Output the (X, Y) coordinate of the center of the cell containing the given text.  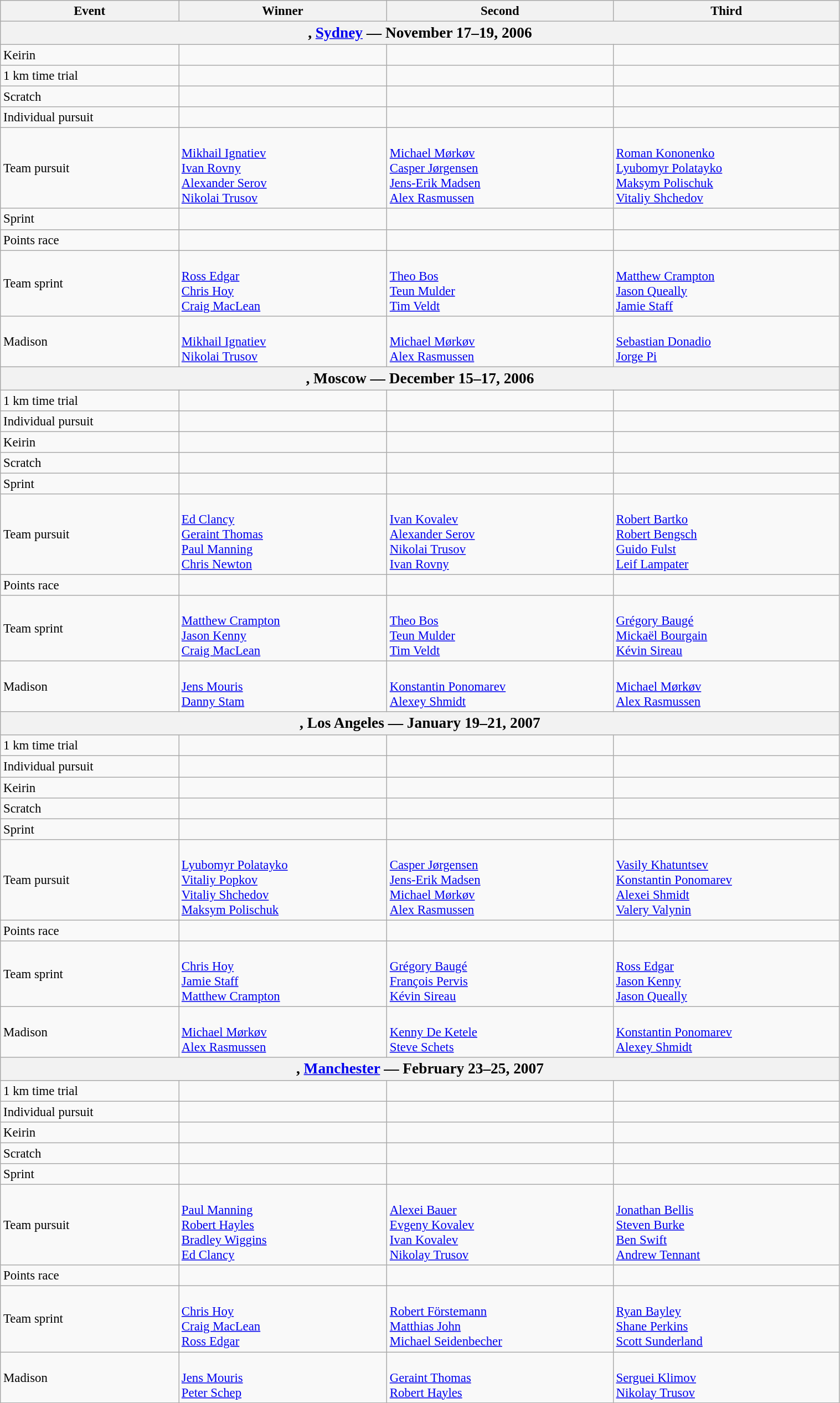
Grégory Baugé François Pervis Kévin Sireau (499, 974)
Kenny De Ketele Steve Schets (499, 1032)
Ivan Kovalev Alexander Serov Nikolai Trusov Ivan Rovny (499, 535)
Jens Mouris Danny Stam (283, 687)
, Manchester — February 23–25, 2007 (420, 1069)
Paul Manning Robert Hayles Bradley Wiggins Ed Clancy (283, 1225)
Robert Bartko Robert Bengsch Guido Fulst Leif Lampater (726, 535)
Mikhail Ignatiev Ivan Rovny Alexander Serov Nikolai Trusov (283, 168)
Lyubomyr Polatayko Vitaliy Popkov Vitaliy Shchedov Maksym Polischuk (283, 880)
Vasily Khatuntsev Konstantin Ponomarev Alexei Shmidt Valery Valynin (726, 880)
Casper Jørgensen Jens-Erik Madsen Michael Mørkøv Alex Rasmussen (499, 880)
Ed Clancy Geraint Thomas Paul Manning Chris Newton (283, 535)
Roman Kononenko Lyubomyr Polatayko Maksym Polischuk Vitaliy Shchedov (726, 168)
Serguei Klimov Nikolay Trusov (726, 1378)
Matthew Crampton Jason Queally Jamie Staff (726, 284)
Second (499, 11)
Ross Edgar Chris Hoy Craig MacLean (283, 284)
Sebastian Donadio Jorge Pi (726, 341)
Mikhail Ignatiev Nikolai Trusov (283, 341)
Third (726, 11)
Geraint Thomas Robert Hayles (499, 1378)
Event (90, 11)
Robert Förstemann Matthias John Michael Seidenbecher (499, 1319)
Jonathan Bellis Steven Burke Ben Swift Andrew Tennant (726, 1225)
Grégory Baugé Mickaël Bourgain Kévin Sireau (726, 628)
Chris Hoy Craig MacLean Ross Edgar (283, 1319)
, Sydney — November 17–19, 2006 (420, 33)
Chris Hoy Jamie Staff Matthew Crampton (283, 974)
Alexei Bauer Evgeny Kovalev Ivan Kovalev Nikolay Trusov (499, 1225)
, Los Angeles — January 19–21, 2007 (420, 723)
Ross Edgar Jason Kenny Jason Queally (726, 974)
Matthew Crampton Jason Kenny Craig MacLean (283, 628)
Jens Mouris Peter Schep (283, 1378)
, Moscow — December 15–17, 2006 (420, 378)
Ryan Bayley Shane Perkins Scott Sunderland (726, 1319)
Michael Mørkøv Casper Jørgensen Jens-Erik Madsen Alex Rasmussen (499, 168)
Winner (283, 11)
